For the text-containing cell, return its midpoint in (x, y) coordinate format. 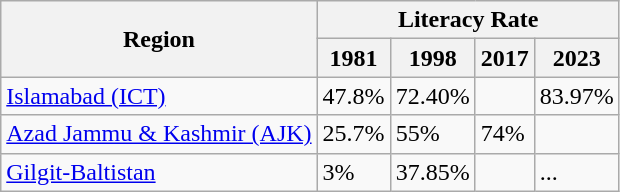
Azad Jammu & Kashmir (AJK) (159, 134)
... (576, 172)
74% (504, 134)
Literacy Rate (468, 20)
55% (432, 134)
25.7% (354, 134)
2017 (504, 58)
83.97% (576, 96)
Islamabad (ICT) (159, 96)
72.40% (432, 96)
3% (354, 172)
47.8% (354, 96)
Gilgit-Baltistan (159, 172)
37.85% (432, 172)
Region (159, 39)
1998 (432, 58)
2023 (576, 58)
1981 (354, 58)
